For the text-containing cell, return its midpoint in (X, Y) coordinate format. 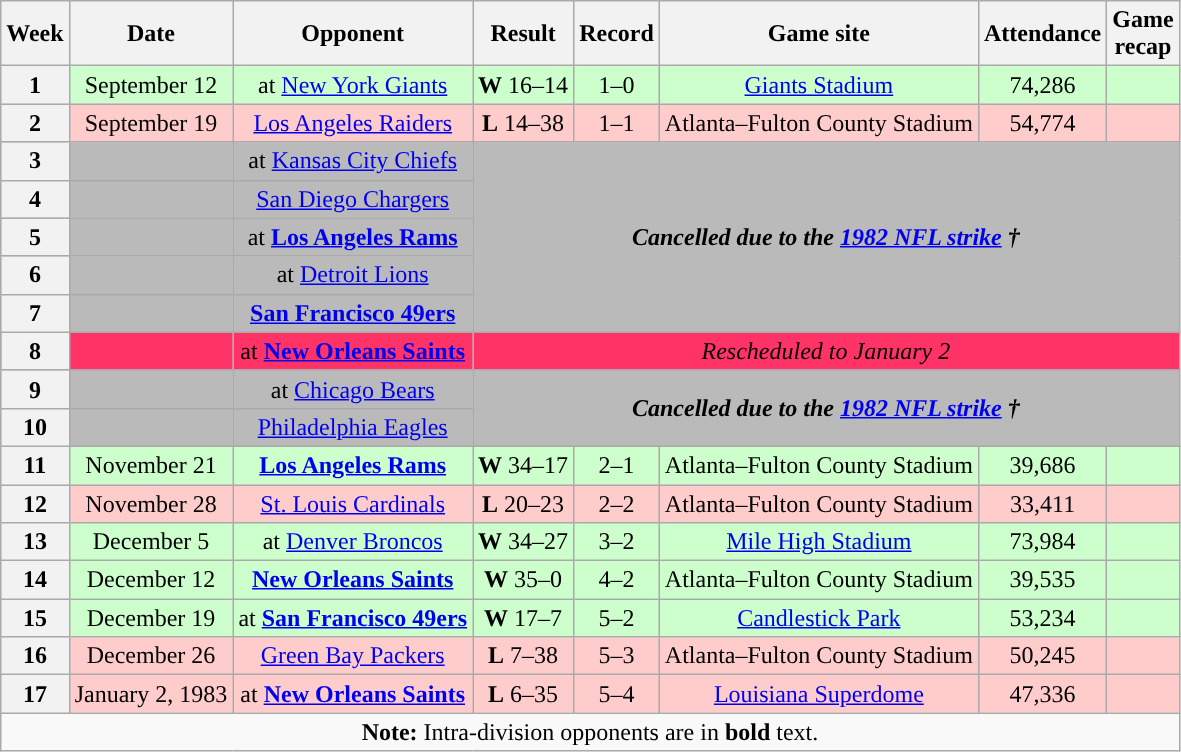
W 34–17 (524, 465)
Gamerecap (1143, 34)
10 (35, 427)
L 6–35 (524, 694)
4 (35, 199)
39,686 (1042, 465)
W 17–7 (524, 618)
5 (35, 237)
Philadelphia Eagles (353, 427)
St. Louis Cardinals (353, 503)
9 (35, 389)
Record (617, 34)
December 5 (151, 542)
at Denver Broncos (353, 542)
Rescheduled to January 2 (826, 351)
4–2 (617, 580)
39,535 (1042, 580)
Week (35, 34)
San Diego Chargers (353, 199)
Date (151, 34)
Game site (818, 34)
January 2, 1983 (151, 694)
Result (524, 34)
December 19 (151, 618)
Opponent (353, 34)
5–2 (617, 618)
at Los Angeles Rams (353, 237)
3 (35, 161)
54,774 (1042, 123)
Los Angeles Raiders (353, 123)
16 (35, 656)
Attendance (1042, 34)
New Orleans Saints (353, 580)
6 (35, 275)
53,234 (1042, 618)
11 (35, 465)
at Chicago Bears (353, 389)
14 (35, 580)
November 21 (151, 465)
Note: Intra-division opponents are in bold text. (590, 732)
47,336 (1042, 694)
5–3 (617, 656)
at New York Giants (353, 85)
2 (35, 123)
15 (35, 618)
W 34–27 (524, 542)
Mile High Stadium (818, 542)
12 (35, 503)
Candlestick Park (818, 618)
5–4 (617, 694)
Los Angeles Rams (353, 465)
December 26 (151, 656)
1–1 (617, 123)
1 (35, 85)
at Detroit Lions (353, 275)
Giants Stadium (818, 85)
33,411 (1042, 503)
at San Francisco 49ers (353, 618)
13 (35, 542)
November 28 (151, 503)
2–1 (617, 465)
September 12 (151, 85)
Green Bay Packers (353, 656)
September 19 (151, 123)
73,984 (1042, 542)
L 14–38 (524, 123)
17 (35, 694)
50,245 (1042, 656)
1–0 (617, 85)
W 35–0 (524, 580)
L 20–23 (524, 503)
December 12 (151, 580)
74,286 (1042, 85)
Louisiana Superdome (818, 694)
8 (35, 351)
L 7–38 (524, 656)
3–2 (617, 542)
San Francisco 49ers (353, 313)
7 (35, 313)
W 16–14 (524, 85)
2–2 (617, 503)
at Kansas City Chiefs (353, 161)
